From the cell containing the given text, extract its center point as (X, Y) coordinate. 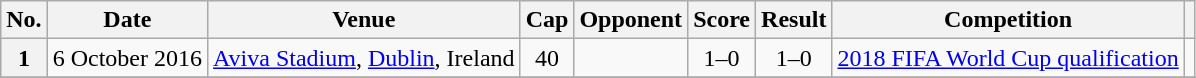
Aviva Stadium, Dublin, Ireland (364, 58)
Date (127, 20)
Cap (547, 20)
Opponent (631, 20)
2018 FIFA World Cup qualification (1008, 58)
Competition (1008, 20)
No. (24, 20)
Score (722, 20)
Result (794, 20)
1 (24, 58)
6 October 2016 (127, 58)
Venue (364, 20)
40 (547, 58)
